Capture the cell that displays the provided text and extract its (x, y) central coordinate. 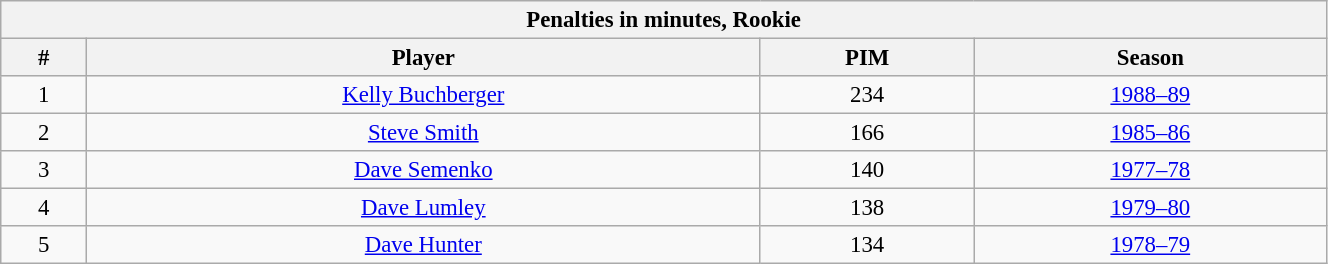
Penalties in minutes, Rookie (664, 20)
Dave Lumley (423, 208)
138 (867, 208)
140 (867, 170)
1988–89 (1150, 95)
2 (44, 133)
3 (44, 170)
1 (44, 95)
134 (867, 245)
5 (44, 245)
Season (1150, 58)
Dave Semenko (423, 170)
Player (423, 58)
166 (867, 133)
234 (867, 95)
1985–86 (1150, 133)
1977–78 (1150, 170)
Dave Hunter (423, 245)
1979–80 (1150, 208)
Steve Smith (423, 133)
# (44, 58)
Kelly Buchberger (423, 95)
PIM (867, 58)
1978–79 (1150, 245)
4 (44, 208)
